Identify which cell holds the provided text, then report its [X, Y] central coordinate. 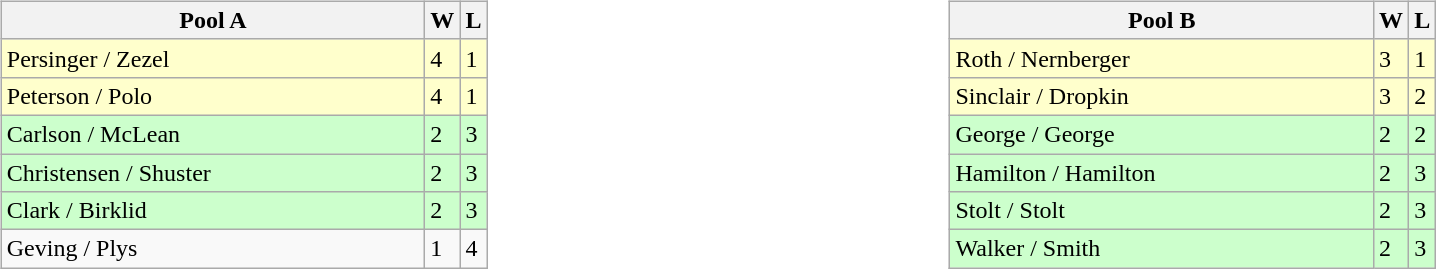
Pool A [213, 20]
Christensen / Shuster [213, 173]
George / George [1162, 134]
Stolt / Stolt [1162, 211]
Sinclair / Dropkin [1162, 96]
Pool B [1162, 20]
Hamilton / Hamilton [1162, 173]
Clark / Birklid [213, 211]
Roth / Nernberger [1162, 58]
Peterson / Polo [213, 96]
Geving / Plys [213, 249]
Walker / Smith [1162, 249]
Carlson / McLean [213, 134]
Persinger / Zezel [213, 58]
